Return the (x, y) coordinate for the center point of the cell that contains the specified text.  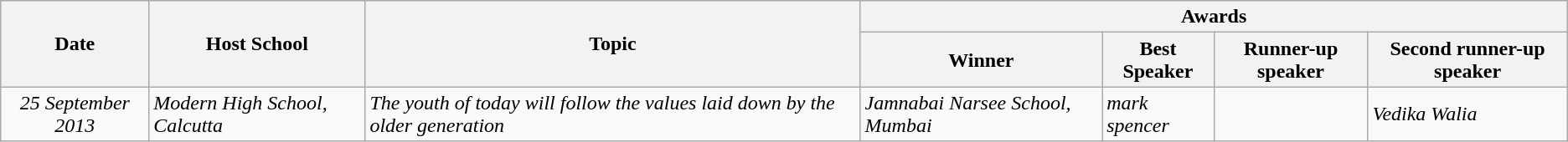
Runner-up speaker (1291, 60)
Topic (613, 43)
Host School (257, 43)
Second runner-up speaker (1467, 60)
mark spencer (1158, 114)
Winner (982, 60)
Modern High School, Calcutta (257, 114)
Vedika Walia (1467, 114)
25 September 2013 (75, 114)
Jamnabai Narsee School, Mumbai (982, 114)
The youth of today will follow the values laid down by the older generation (613, 114)
Awards (1214, 17)
Date (75, 43)
Best Speaker (1158, 60)
